Capture the cell that displays the provided text and extract its [X, Y] central coordinate. 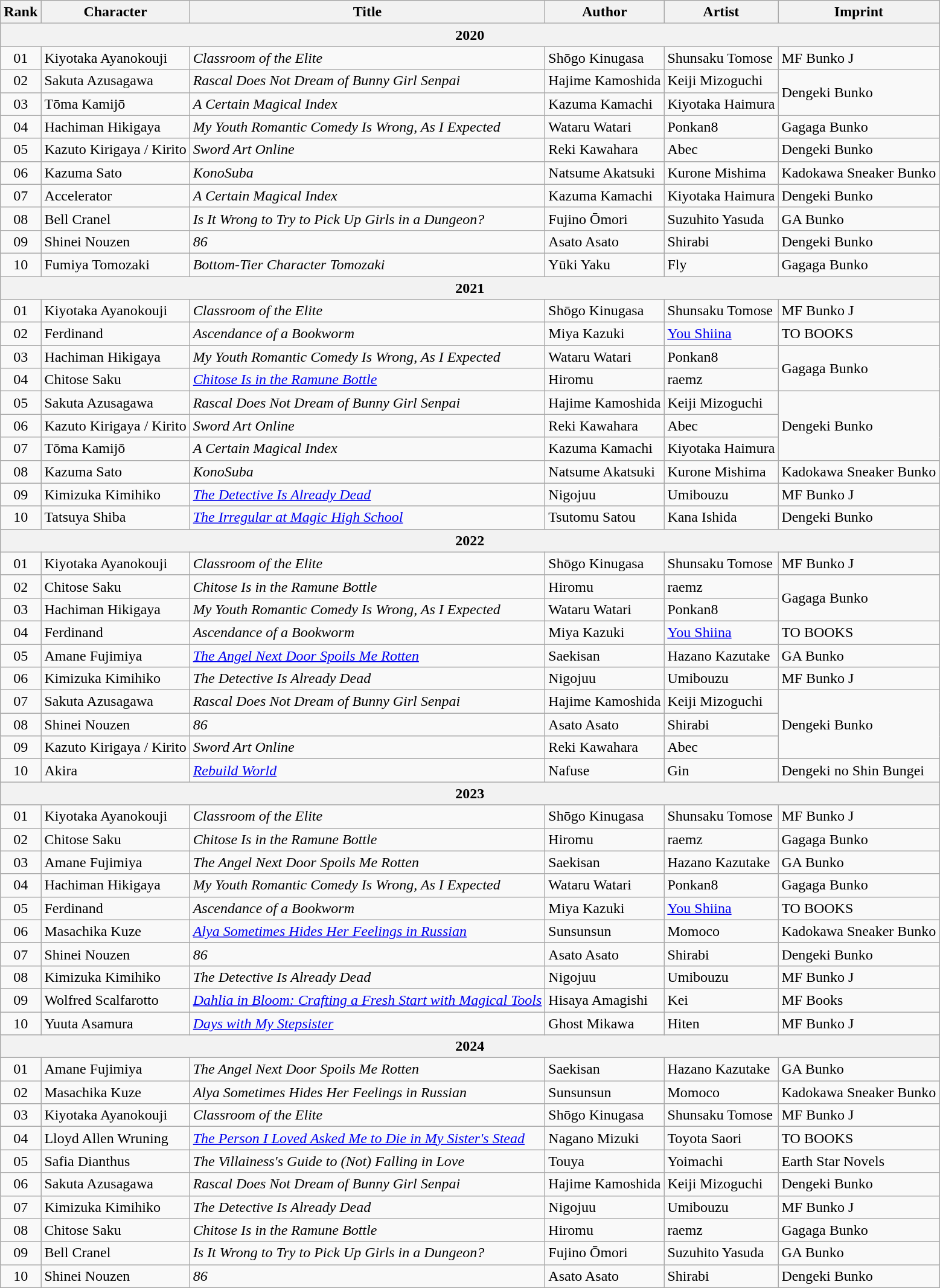
Tsutomu Satou [605, 517]
Gin [721, 771]
Bottom-Tier Character Tomozaki [367, 264]
Dengeki no Shin Bungei [858, 771]
Imprint [858, 12]
Toyota Saori [721, 1138]
Author [605, 12]
Nafuse [605, 771]
The Irregular at Magic High School [367, 517]
MF Books [858, 1000]
Kei [721, 1000]
Artist [721, 12]
Days with My Stepsister [367, 1024]
Lloyd Allen Wruning [115, 1138]
Earth Star Novels [858, 1161]
Safia Dianthus [115, 1161]
Fumiya Tomozaki [115, 264]
2024 [470, 1046]
Kana Ishida [721, 517]
2020 [470, 35]
Accelerator [115, 196]
Tatsuya Shiba [115, 517]
Rebuild World [367, 771]
Dahlia in Bloom: Crafting a Fresh Start with Magical Tools [367, 1000]
Rank [21, 12]
2023 [470, 793]
Akira [115, 771]
Ghost Mikawa [605, 1024]
Wolfred Scalfarotto [115, 1000]
Character [115, 12]
The Villainess's Guide to (Not) Falling in Love [367, 1161]
Yoimachi [721, 1161]
Hisaya Amagishi [605, 1000]
Nagano Mizuki [605, 1138]
Title [367, 12]
The Person I Loved Asked Me to Die in My Sister's Stead [367, 1138]
2022 [470, 540]
Yuuta Asamura [115, 1024]
Yūki Yaku [605, 264]
2021 [470, 288]
Fly [721, 264]
Hiten [721, 1024]
Touya [605, 1161]
